From the cell containing the given text, extract its center point as [X, Y] coordinate. 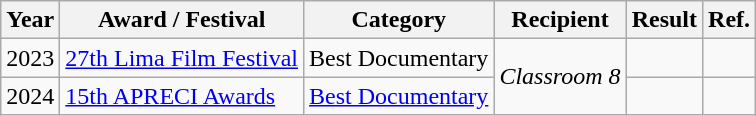
2023 [30, 58]
Recipient [560, 20]
Ref. [730, 20]
Award / Festival [182, 20]
Year [30, 20]
15th APRECI Awards [182, 96]
Result [664, 20]
Classroom 8 [560, 77]
27th Lima Film Festival [182, 58]
Category [399, 20]
2024 [30, 96]
